From the cell containing the given text, extract its center point as (x, y) coordinate. 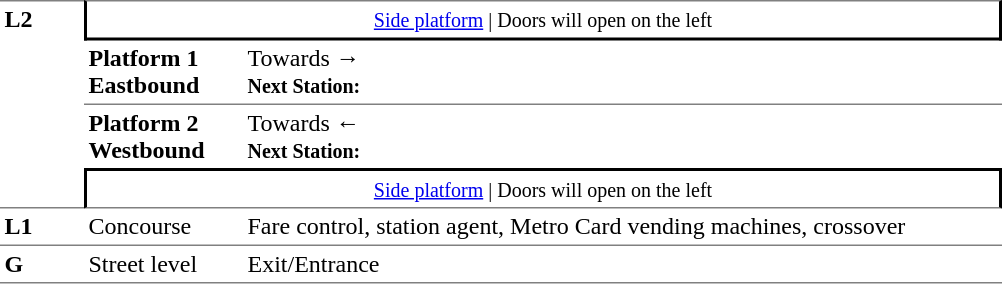
Towards → Next Station: (622, 72)
L1 (42, 226)
G (42, 264)
Exit/Entrance (622, 264)
Platform 2Westbound (164, 136)
Platform 1Eastbound (164, 72)
Towards ← Next Station: (622, 136)
Street level (164, 264)
Concourse (164, 226)
Fare control, station agent, Metro Card vending machines, crossover (622, 226)
L2 (42, 104)
